Locate the cell with the specified text and output its [x, y] center coordinate. 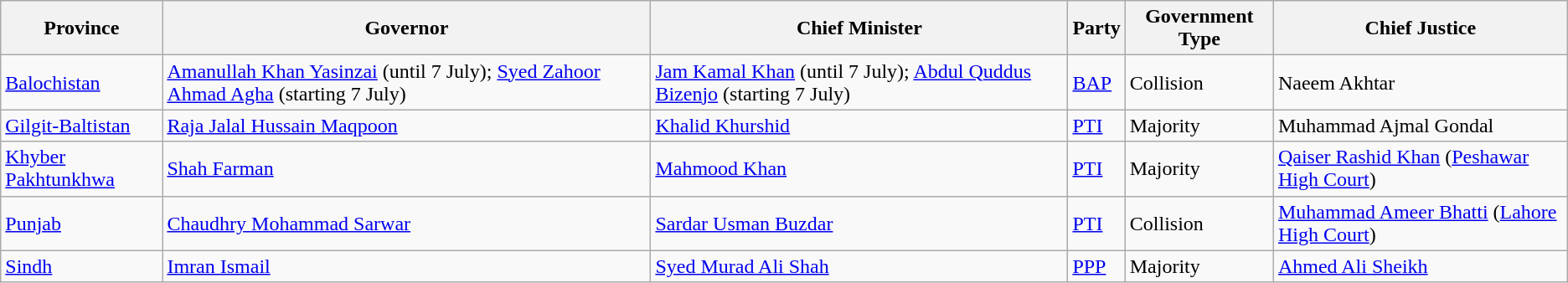
Party [1096, 28]
Punjab [82, 223]
Jam Kamal Khan (until 7 July); Abdul Quddus Bizenjo (starting 7 July) [859, 82]
Naeem Akhtar [1421, 82]
Mahmood Khan [859, 169]
Khyber Pakhtunkhwa [82, 169]
BAP [1096, 82]
Sardar Usman Buzdar [859, 223]
Chief Justice [1421, 28]
PPP [1096, 266]
Chief Minister [859, 28]
Syed Murad Ali Shah [859, 266]
Imran Ismail [407, 266]
Ahmed Ali Sheikh [1421, 266]
Governor [407, 28]
Sindh [82, 266]
Chaudhry Mohammad Sarwar [407, 223]
Raja Jalal Hussain Maqpoon [407, 126]
Province [82, 28]
Khalid Khurshid [859, 126]
Muhammad Ajmal Gondal [1421, 126]
Muhammad Ameer Bhatti (Lahore High Court) [1421, 223]
Qaiser Rashid Khan (Peshawar High Court) [1421, 169]
Balochistan [82, 82]
Gilgit-Baltistan [82, 126]
Shah Farman [407, 169]
Amanullah Khan Yasinzai (until 7 July); Syed Zahoor Ahmad Agha (starting 7 July) [407, 82]
Government Type [1199, 28]
